From the cell containing the given text, extract its center point as [X, Y] coordinate. 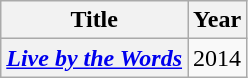
Title [94, 20]
2014 [218, 58]
Year [218, 20]
Live by the Words [94, 58]
